For the text-containing cell, return its midpoint in (X, Y) coordinate format. 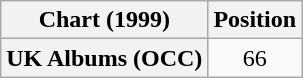
66 (255, 58)
Position (255, 20)
Chart (1999) (104, 20)
UK Albums (OCC) (104, 58)
